Locate the cell with the specified text and output its (X, Y) center coordinate. 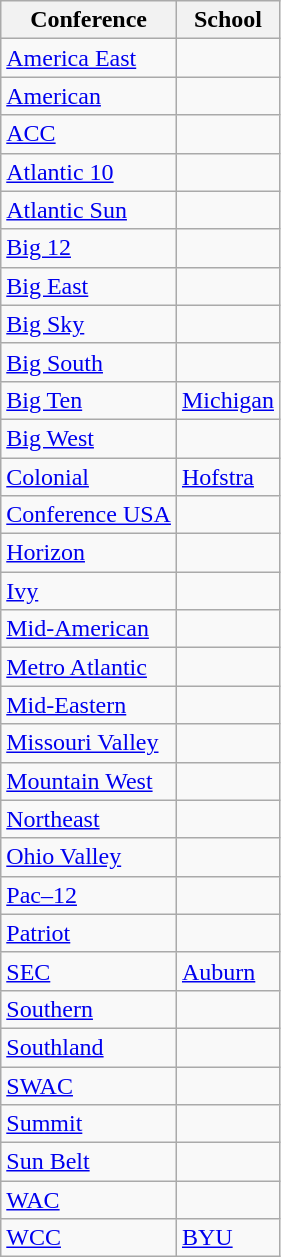
Northeast (89, 819)
Ivy (89, 591)
Auburn (228, 971)
Conference (89, 20)
Summit (89, 1124)
WAC (89, 1200)
Conference USA (89, 515)
Colonial (89, 477)
Sun Belt (89, 1162)
Big South (89, 362)
ACC (89, 134)
Mountain West (89, 781)
Metro Atlantic (89, 667)
Patriot (89, 933)
Atlantic 10 (89, 172)
Atlantic Sun (89, 210)
Big 12 (89, 248)
Pac–12 (89, 895)
Hofstra (228, 477)
SEC (89, 971)
Missouri Valley (89, 743)
Big East (89, 286)
Mid-American (89, 629)
Big West (89, 438)
Mid-Eastern (89, 705)
WCC (89, 1238)
America East (89, 58)
Southland (89, 1047)
Southern (89, 1009)
SWAC (89, 1085)
American (89, 96)
Big Ten (89, 400)
BYU (228, 1238)
School (228, 20)
Big Sky (89, 324)
Michigan (228, 400)
Horizon (89, 553)
Ohio Valley (89, 857)
